Extract the (x, y) coordinate from the center of the cell holding the provided text.  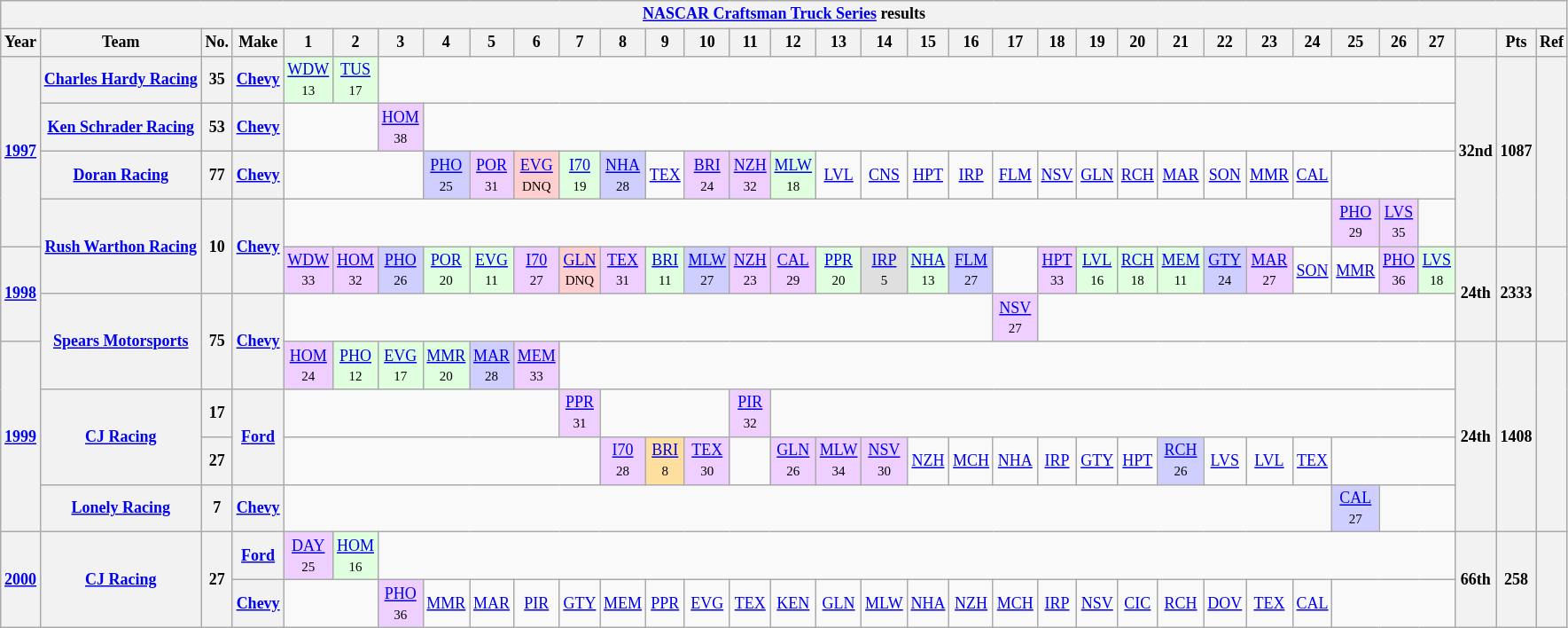
9 (665, 43)
RCH18 (1138, 271)
23 (1269, 43)
13 (839, 43)
8 (623, 43)
1998 (21, 294)
CAL27 (1356, 508)
3 (401, 43)
MAR27 (1269, 271)
PHO26 (401, 271)
EVG17 (401, 365)
LVS18 (1436, 271)
NSV27 (1015, 318)
PPR31 (580, 413)
MMR20 (447, 365)
GLNDNQ (580, 271)
NHA13 (928, 271)
PIR32 (750, 413)
NSV30 (885, 460)
12 (792, 43)
HOM32 (356, 271)
NASCAR Craftsman Truck Series results (784, 14)
NZH32 (750, 175)
Charles Hardy Racing (121, 80)
NHA28 (623, 175)
15 (928, 43)
PHO29 (1356, 223)
WDW33 (308, 271)
1087 (1516, 151)
2 (356, 43)
I7027 (536, 271)
DAY25 (308, 556)
66th (1475, 580)
25 (1356, 43)
POR31 (492, 175)
I7019 (580, 175)
PHO12 (356, 365)
FLM27 (971, 271)
HOM24 (308, 365)
5 (492, 43)
IRP5 (885, 271)
MEM33 (536, 365)
POR20 (447, 271)
1408 (1516, 436)
PIR (536, 603)
LVL16 (1097, 271)
Ref (1552, 43)
258 (1516, 580)
PPR (665, 603)
DOV (1225, 603)
TEX30 (707, 460)
24 (1312, 43)
11 (750, 43)
I7028 (623, 460)
Ken Schrader Racing (121, 128)
77 (216, 175)
PHO25 (447, 175)
MEM11 (1181, 271)
75 (216, 341)
Rush Warthon Racing (121, 247)
22 (1225, 43)
GLN26 (792, 460)
1997 (21, 151)
WDW13 (308, 80)
FLM (1015, 175)
TEX31 (623, 271)
1999 (21, 436)
EVG (707, 603)
20 (1138, 43)
53 (216, 128)
MLW18 (792, 175)
LVS (1225, 460)
EVG11 (492, 271)
1 (308, 43)
MAR28 (492, 365)
2333 (1516, 294)
Spears Motorsports (121, 341)
Doran Racing (121, 175)
19 (1097, 43)
CAL29 (792, 271)
2000 (21, 580)
6 (536, 43)
26 (1399, 43)
MLW (885, 603)
GTY24 (1225, 271)
21 (1181, 43)
EVGDNQ (536, 175)
32nd (1475, 151)
CNS (885, 175)
HPT33 (1057, 271)
16 (971, 43)
Make (258, 43)
BRI24 (707, 175)
KEN (792, 603)
Lonely Racing (121, 508)
CIC (1138, 603)
Year (21, 43)
RCH26 (1181, 460)
BRI8 (665, 460)
MLW34 (839, 460)
HOM38 (401, 128)
MLW27 (707, 271)
HOM16 (356, 556)
BRI11 (665, 271)
NZH23 (750, 271)
LVS35 (1399, 223)
4 (447, 43)
No. (216, 43)
TUS17 (356, 80)
MEM (623, 603)
Team (121, 43)
18 (1057, 43)
PPR20 (839, 271)
Pts (1516, 43)
14 (885, 43)
35 (216, 80)
